Search for the cell housing the specified text and yield its [X, Y] center coordinate. 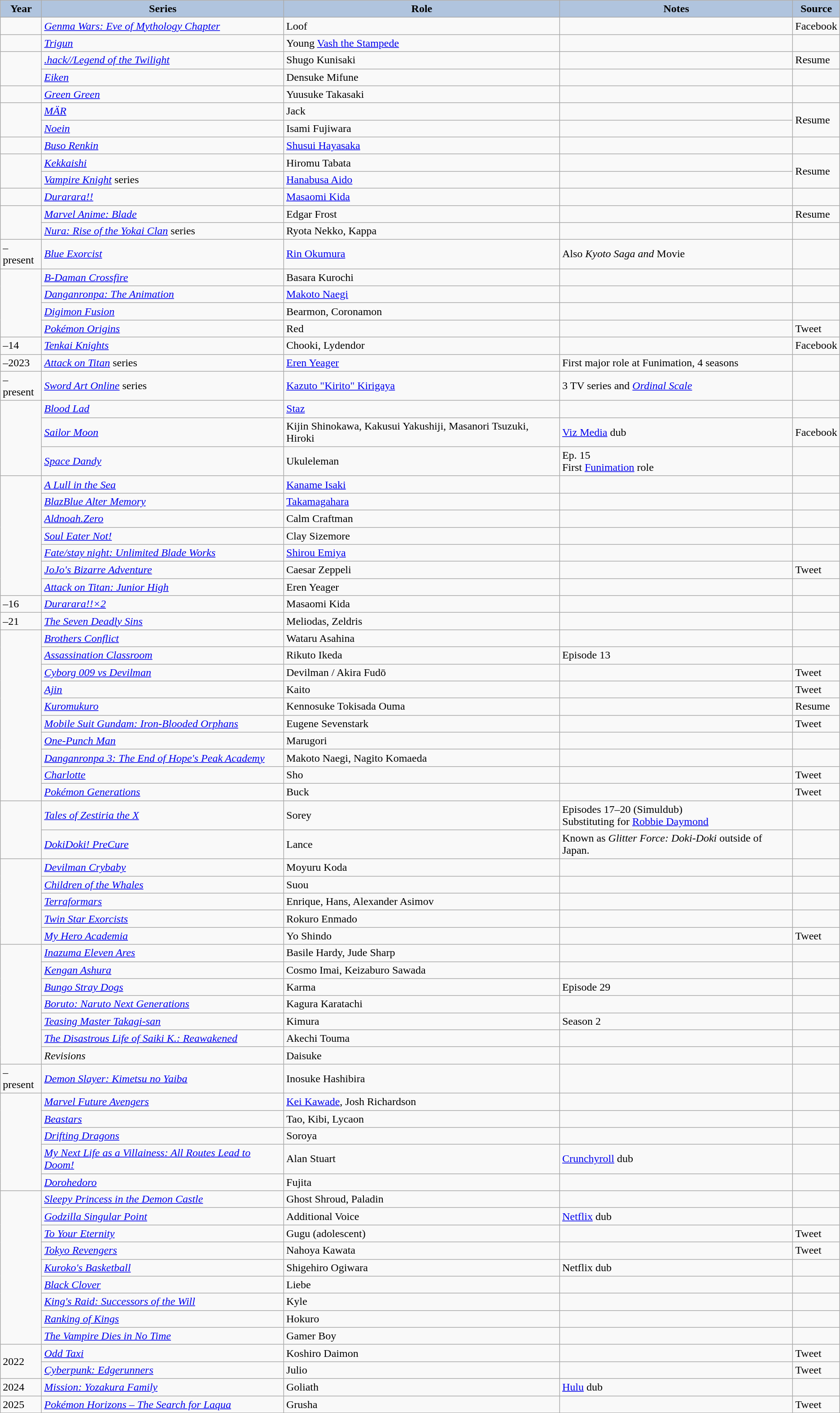
Kennosuke Tokisada Ouma [422, 706]
Ukuleleman [422, 461]
Danganronpa: The Animation [163, 294]
Series [163, 9]
Charlotte [163, 775]
Godzilla Singular Point [163, 1216]
Buso Renkin [163, 145]
Season 2 [676, 1021]
Inazuma Eleven Ares [163, 953]
Ryota Nekko, Kappa [422, 231]
Calm Craftman [422, 518]
Tales of Zestiria the X [163, 815]
Assassination Classroom [163, 655]
Clay Sizemore [422, 535]
Marvel Future Avengers [163, 1101]
Space Dandy [163, 461]
–2023 [21, 363]
Shugo Kunisaki [422, 60]
Edgar Frost [422, 214]
.hack//Legend of the Twilight [163, 60]
2025 [21, 1404]
Devilman / Akira Fudō [422, 672]
Takamagahara [422, 501]
Kengan Ashura [163, 970]
Isami Fujiwara [422, 128]
Blue Exorcist [163, 254]
Jack [422, 111]
Basile Hardy, Jude Sharp [422, 953]
Episode 13 [676, 655]
–14 [21, 346]
Hiromu Tabata [422, 162]
Yuusuke Takasaki [422, 94]
MÄR [163, 111]
Pokémon Origins [163, 329]
Episode 29 [676, 987]
Blood Lad [163, 409]
3 TV series and Ordinal Scale [676, 386]
Ajin [163, 689]
Sailor Moon [163, 432]
Trigun [163, 43]
Crunchyroll dub [676, 1159]
Soroya [422, 1136]
Liebe [422, 1285]
Brothers Conflict [163, 638]
Fujita [422, 1182]
–21 [21, 621]
Green Green [163, 94]
Cyborg 009 vs Devilman [163, 672]
Eugene Sevenstark [422, 724]
Nura: Rise of the Yokai Clan series [163, 231]
First major role at Funimation, 4 seasons [676, 363]
Inosuke Hashibira [422, 1078]
Kagura Karatachi [422, 1004]
Kyle [422, 1302]
Rin Okumura [422, 254]
Also Kyoto Saga and Movie [676, 254]
A Lull in the Sea [163, 484]
Notes [676, 9]
Pokémon Horizons – The Search for Laqua [163, 1404]
JoJo's Bizarre Adventure [163, 570]
Ghost Shroud, Paladin [422, 1199]
Soul Eater Not! [163, 535]
The Seven Deadly Sins [163, 621]
Suou [422, 885]
Kijin Shinokawa, Kakusui Yakushiji, Masanori Tsuzuki, Hiroki [422, 432]
Young Vash the Stampede [422, 43]
2022 [21, 1361]
Goliath [422, 1387]
Beastars [163, 1119]
Densuke Mifune [422, 77]
Odd Taxi [163, 1353]
My Next Life as a Villainess: All Routes Lead to Doom! [163, 1159]
Terraformars [163, 902]
Buck [422, 792]
Kaito [422, 689]
Tenkai Knights [163, 346]
Bungo Stray Dogs [163, 987]
Source [816, 9]
Gamer Boy [422, 1336]
Boruto: Naruto Next Generations [163, 1004]
Gugu (adolescent) [422, 1233]
Viz Media dub [676, 432]
Caesar Zeppeli [422, 570]
Aldnoah.Zero [163, 518]
DokiDoki! PreCure [163, 845]
Sho [422, 775]
Bearmon, Coronamon [422, 312]
Kaname Isaki [422, 484]
Ep. 15First Funimation role [676, 461]
Cosmo Imai, Keizaburo Sawada [422, 970]
Makoto Naegi [422, 294]
Teasing Master Takagi-san [163, 1021]
Fate/stay night: Unlimited Blade Works [163, 553]
Kuromukuro [163, 706]
Children of the Whales [163, 885]
To Your Eternity [163, 1233]
Sleepy Princess in the Demon Castle [163, 1199]
Eiken [163, 77]
Sorey [422, 815]
–16 [21, 604]
B-Daman Crossfire [163, 277]
Chooki, Lydendor [422, 346]
Sword Art Online series [163, 386]
Demon Slayer: Kimetsu no Yaiba [163, 1078]
Hulu dub [676, 1387]
Enrique, Hans, Alexander Asimov [422, 902]
Attack on Titan series [163, 363]
Drifting Dragons [163, 1136]
Staz [422, 409]
Cyberpunk: Edgerunners [163, 1370]
Karma [422, 987]
Danganronpa 3: The End of Hope's Peak Academy [163, 758]
Basara Kurochi [422, 277]
Daisuke [422, 1055]
Marvel Anime: Blade [163, 214]
Shusui Hayasaka [422, 145]
The Disastrous Life of Saiki K.: Reawakened [163, 1038]
Additional Voice [422, 1216]
Episodes 17–20 (Simuldub)Substituting for Robbie Daymond [676, 815]
Ranking of Kings [163, 1319]
Year [21, 9]
BlazBlue Alter Memory [163, 501]
Revisions [163, 1055]
One-Punch Man [163, 741]
Marugori [422, 741]
Digimon Fusion [163, 312]
Attack on Titan: Junior High [163, 587]
Twin Star Exorcists [163, 919]
Vampire Knight series [163, 180]
Kei Kawade, Josh Richardson [422, 1101]
Julio [422, 1370]
Mobile Suit Gundam: Iron-Blooded Orphans [163, 724]
Makoto Naegi, Nagito Komaeda [422, 758]
Tokyo Revengers [163, 1251]
Koshiro Daimon [422, 1353]
Kekkaishi [163, 162]
Meliodas, Zeldris [422, 621]
Role [422, 9]
Tao, Kibi, Lycaon [422, 1119]
Nahoya Kawata [422, 1251]
Kuroko's Basketball [163, 1268]
Black Clover [163, 1285]
Yo Shindo [422, 936]
Dorohedoro [163, 1182]
Devilman Crybaby [163, 868]
Genma Wars: Eve of Mythology Chapter [163, 26]
Hanabusa Aido [422, 180]
Kazuto "Kirito" Kirigaya [422, 386]
My Hero Academia [163, 936]
Grusha [422, 1404]
Hokuro [422, 1319]
Shigehiro Ogiwara [422, 1268]
Known as Glitter Force: Doki-Doki outside of Japan. [676, 845]
The Vampire Dies in No Time [163, 1336]
Rokuro Enmado [422, 919]
Rikuto Ikeda [422, 655]
Lance [422, 845]
Mission: Yozakura Family [163, 1387]
Red [422, 329]
Noein [163, 128]
Durarara!!×2 [163, 604]
Wataru Asahina [422, 638]
Loof [422, 26]
Alan Stuart [422, 1159]
Moyuru Koda [422, 868]
2024 [21, 1387]
Akechi Touma [422, 1038]
Kimura [422, 1021]
King's Raid: Successors of the Will [163, 1302]
Durarara!! [163, 197]
Pokémon Generations [163, 792]
Shirou Emiya [422, 553]
